From the cell containing the given text, extract its center point as [X, Y] coordinate. 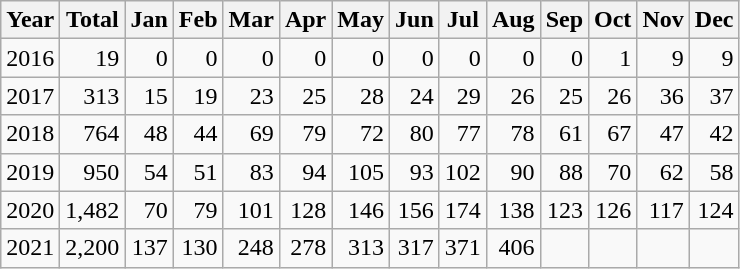
36 [663, 96]
2019 [30, 172]
Total [92, 20]
90 [513, 172]
2017 [30, 96]
101 [251, 210]
138 [513, 210]
47 [663, 134]
317 [415, 248]
42 [714, 134]
174 [462, 210]
102 [462, 172]
764 [92, 134]
Aug [513, 20]
29 [462, 96]
15 [149, 96]
80 [415, 134]
Year [30, 20]
156 [415, 210]
Jul [462, 20]
406 [513, 248]
2016 [30, 58]
Mar [251, 20]
88 [564, 172]
Jan [149, 20]
105 [361, 172]
69 [251, 134]
77 [462, 134]
117 [663, 210]
123 [564, 210]
44 [198, 134]
2,200 [92, 248]
93 [415, 172]
51 [198, 172]
1,482 [92, 210]
2021 [30, 248]
54 [149, 172]
23 [251, 96]
371 [462, 248]
94 [305, 172]
Oct [613, 20]
950 [92, 172]
137 [149, 248]
78 [513, 134]
Sep [564, 20]
Feb [198, 20]
124 [714, 210]
2020 [30, 210]
128 [305, 210]
62 [663, 172]
28 [361, 96]
278 [305, 248]
83 [251, 172]
130 [198, 248]
37 [714, 96]
67 [613, 134]
Nov [663, 20]
126 [613, 210]
248 [251, 248]
72 [361, 134]
58 [714, 172]
146 [361, 210]
24 [415, 96]
1 [613, 58]
61 [564, 134]
Jun [415, 20]
Apr [305, 20]
48 [149, 134]
2018 [30, 134]
May [361, 20]
Dec [714, 20]
